Pinpoint the cell where the given text exists, returning its (x, y) midpoint coordinate. 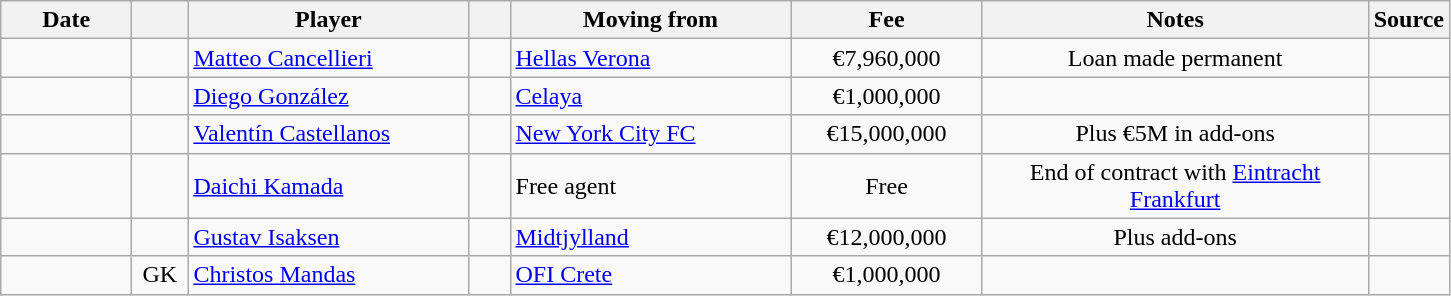
€12,000,000 (886, 237)
€15,000,000 (886, 134)
End of contract with Eintracht Frankfurt (1175, 186)
Celaya (650, 96)
Free agent (650, 186)
OFI Crete (650, 275)
Notes (1175, 20)
Christos Mandas (328, 275)
Fee (886, 20)
Valentín Castellanos (328, 134)
Moving from (650, 20)
Daichi Kamada (328, 186)
Matteo Cancellieri (328, 58)
GK (160, 275)
€7,960,000 (886, 58)
Source (1408, 20)
Date (66, 20)
Gustav Isaksen (328, 237)
Plus €5M in add-ons (1175, 134)
New York City FC (650, 134)
Free (886, 186)
Hellas Verona (650, 58)
Loan made permanent (1175, 58)
Midtjylland (650, 237)
Plus add-ons (1175, 237)
Diego González (328, 96)
Player (328, 20)
